Detect which cell encompasses the target text, then output its [X, Y] center coordinate. 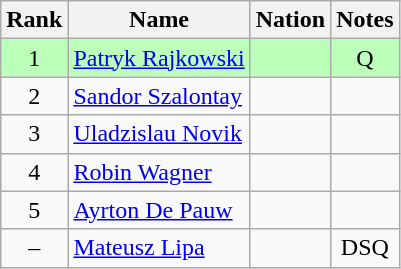
Q [365, 58]
Uladzislau Novik [159, 134]
Rank [34, 20]
Mateusz Lipa [159, 248]
Patryk Rajkowski [159, 58]
4 [34, 172]
1 [34, 58]
3 [34, 134]
Name [159, 20]
Ayrton De Pauw [159, 210]
– [34, 248]
DSQ [365, 248]
Robin Wagner [159, 172]
Nation [290, 20]
5 [34, 210]
Notes [365, 20]
2 [34, 96]
Sandor Szalontay [159, 96]
